Scan for the cell matching the given text and deliver its [x, y] coordinate at center. 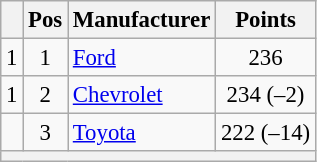
Ford [142, 58]
234 (–2) [266, 95]
Toyota [142, 133]
Chevrolet [142, 95]
Pos [46, 20]
2 [46, 95]
Manufacturer [142, 20]
3 [46, 133]
236 [266, 58]
Points [266, 20]
222 (–14) [266, 133]
